Return [x, y] of the center of cell containing provided text 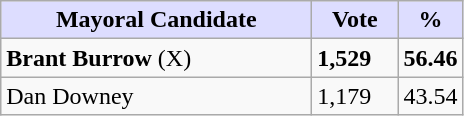
1,179 [355, 96]
Vote [355, 20]
% [430, 20]
56.46 [430, 58]
Dan Downey [156, 96]
43.54 [430, 96]
Brant Burrow (X) [156, 58]
Mayoral Candidate [156, 20]
1,529 [355, 58]
